Detect which cell encompasses the target text, then output its (X, Y) center coordinate. 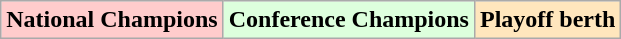
Playoff berth (547, 20)
Conference Champions (348, 20)
National Champions (112, 20)
